Search for the cell housing the specified text and yield its [x, y] center coordinate. 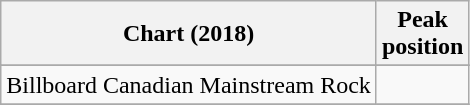
Chart (2018) [189, 34]
Billboard Canadian Mainstream Rock [189, 85]
Peakposition [422, 34]
